Find where the given text appears and provide that cell's center as [X, Y] coordinate. 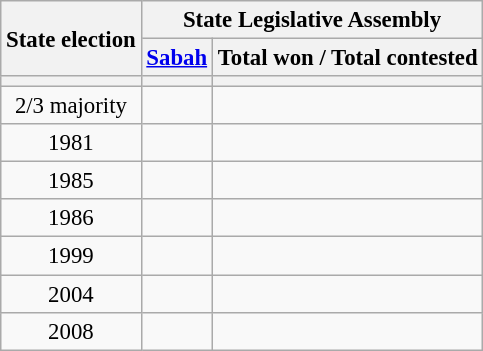
2/3 majority [71, 106]
Sabah [176, 58]
2008 [71, 331]
1999 [71, 256]
2004 [71, 294]
1986 [71, 219]
1985 [71, 181]
Total won / Total contested [348, 58]
State Legislative Assembly [312, 20]
State election [71, 38]
1981 [71, 143]
